Detect which cell encompasses the target text, then output its [x, y] center coordinate. 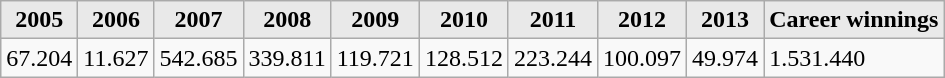
128.512 [464, 58]
67.204 [40, 58]
100.097 [642, 58]
119.721 [375, 58]
339.811 [287, 58]
2007 [198, 20]
49.974 [726, 58]
2008 [287, 20]
1.531.440 [854, 58]
2006 [116, 20]
Career winnings [854, 20]
2005 [40, 20]
2011 [552, 20]
2013 [726, 20]
2009 [375, 20]
2012 [642, 20]
11.627 [116, 58]
223.244 [552, 58]
2010 [464, 20]
542.685 [198, 58]
